Provide the [X, Y] coordinate of the cell's center where the given text is located.  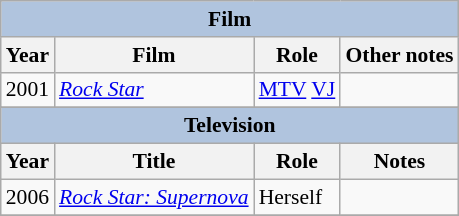
Television [230, 126]
2001 [28, 90]
2006 [28, 197]
Rock Star [154, 90]
Title [154, 162]
Rock Star: Supernova [154, 197]
MTV VJ [298, 90]
Notes [399, 162]
Other notes [399, 55]
Herself [298, 197]
